Find where the given text appears and provide that cell's center as [x, y] coordinate. 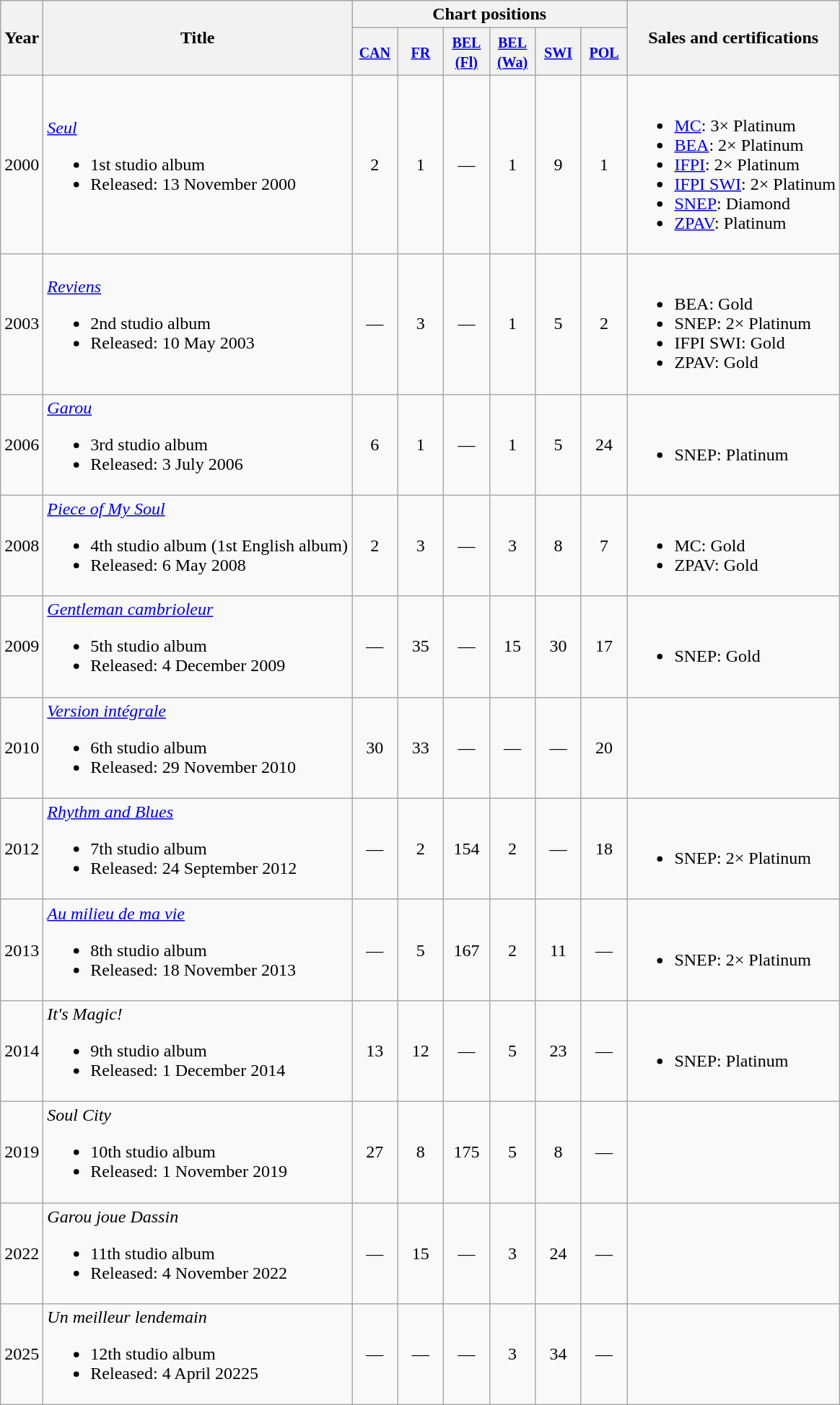
33 [421, 748]
154 [467, 849]
12 [421, 1051]
Title [198, 38]
2003 [22, 324]
Seul1st studio albumReleased: 13 November 2000 [198, 165]
Un meilleur lendemain12th studio albumReleased: 4 April 20225 [198, 1354]
POL [604, 52]
SWI [559, 52]
2000 [22, 165]
Sales and certifications [733, 38]
Chart positions [489, 14]
35 [421, 647]
9 [559, 165]
34 [559, 1354]
20 [604, 748]
SNEP: Gold [733, 647]
Piece of My Soul4th studio album (1st English album)Released: 6 May 2008 [198, 546]
27 [375, 1152]
167 [467, 950]
17 [604, 647]
2019 [22, 1152]
175 [467, 1152]
CAN [375, 52]
BEL(Wa) [512, 52]
FR [421, 52]
13 [375, 1051]
BEA: GoldSNEP: 2× PlatinumIFPI SWI: GoldZPAV: Gold [733, 324]
Year [22, 38]
Garou3rd studio albumReleased: 3 July 2006 [198, 445]
Garou joue Dassin11th studio albumReleased: 4 November 2022 [198, 1253]
2022 [22, 1253]
23 [559, 1051]
2014 [22, 1051]
Rhythm and Blues7th studio albumReleased: 24 September 2012 [198, 849]
2006 [22, 445]
7 [604, 546]
Version intégrale6th studio albumReleased: 29 November 2010 [198, 748]
11 [559, 950]
2009 [22, 647]
Gentleman cambrioleur5th studio albumReleased: 4 December 2009 [198, 647]
MC: GoldZPAV: Gold [733, 546]
2008 [22, 546]
MC: 3× PlatinumBEA: 2× PlatinumIFPI: 2× PlatinumIFPI SWI: 2× PlatinumSNEP: DiamondZPAV: Platinum [733, 165]
2010 [22, 748]
It's Magic!9th studio albumReleased: 1 December 2014 [198, 1051]
2013 [22, 950]
6 [375, 445]
2012 [22, 849]
Reviens2nd studio albumReleased: 10 May 2003 [198, 324]
18 [604, 849]
2025 [22, 1354]
BEL(Fl) [467, 52]
Au milieu de ma vie8th studio albumReleased: 18 November 2013 [198, 950]
Soul City10th studio albumReleased: 1 November 2019 [198, 1152]
